Output the [X, Y] coordinate of the center of the cell containing the given text.  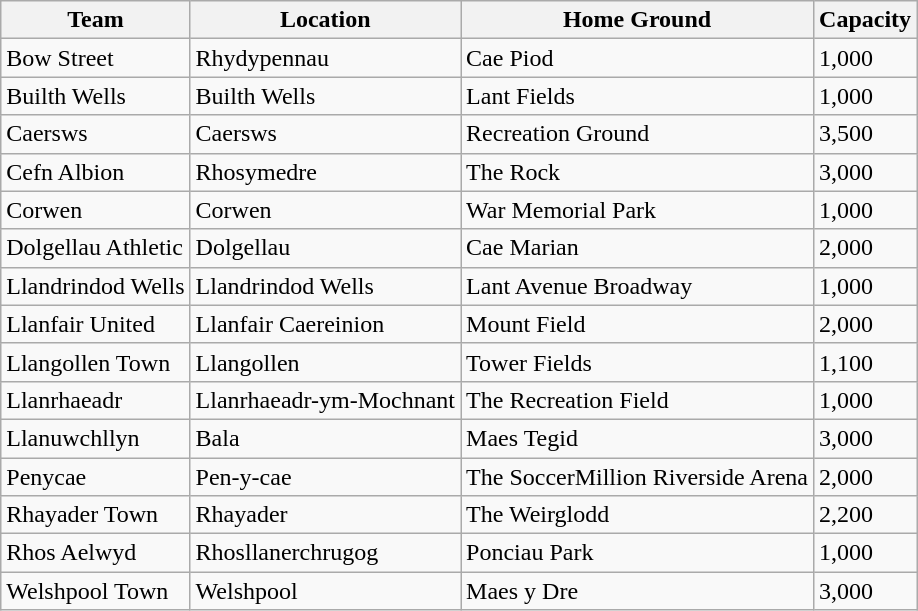
Rhydypennau [325, 58]
Recreation Ground [638, 134]
Maes Tegid [638, 438]
Penycae [96, 477]
3,500 [866, 134]
Welshpool Town [96, 591]
1,100 [866, 362]
The Weirglodd [638, 515]
Llangollen [325, 362]
Cae Marian [638, 248]
Rhayader Town [96, 515]
Llanfair Caereinion [325, 324]
Llangollen Town [96, 362]
Llanrhaeadr [96, 400]
Welshpool [325, 591]
Home Ground [638, 20]
Rhosymedre [325, 172]
Bala [325, 438]
Pen-y-cae [325, 477]
Rhos Aelwyd [96, 553]
Rhayader [325, 515]
Team [96, 20]
Maes y Dre [638, 591]
Tower Fields [638, 362]
Dolgellau Athletic [96, 248]
Lant Avenue Broadway [638, 286]
The SoccerMillion Riverside Arena [638, 477]
Llanfair United [96, 324]
Capacity [866, 20]
Llanuwchllyn [96, 438]
Llanrhaeadr-ym-Mochnant [325, 400]
2,200 [866, 515]
Rhosllanerchrugog [325, 553]
Mount Field [638, 324]
Bow Street [96, 58]
Lant Fields [638, 96]
War Memorial Park [638, 210]
Dolgellau [325, 248]
The Rock [638, 172]
Ponciau Park [638, 553]
Cefn Albion [96, 172]
Cae Piod [638, 58]
The Recreation Field [638, 400]
Location [325, 20]
